Locate the cell with the specified text and output its (x, y) center coordinate. 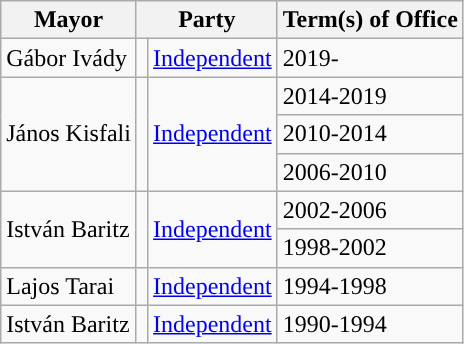
1998-2002 (370, 248)
2019- (370, 58)
Gábor Ivády (69, 58)
Party (206, 20)
Term(s) of Office (370, 20)
János Kisfali (69, 134)
2006-2010 (370, 172)
2010-2014 (370, 134)
Lajos Tarai (69, 286)
1990-1994 (370, 324)
Mayor (69, 20)
2002-2006 (370, 210)
2014-2019 (370, 96)
1994-1998 (370, 286)
